Provide the (X, Y) coordinate of the cell's center where the given text is located.  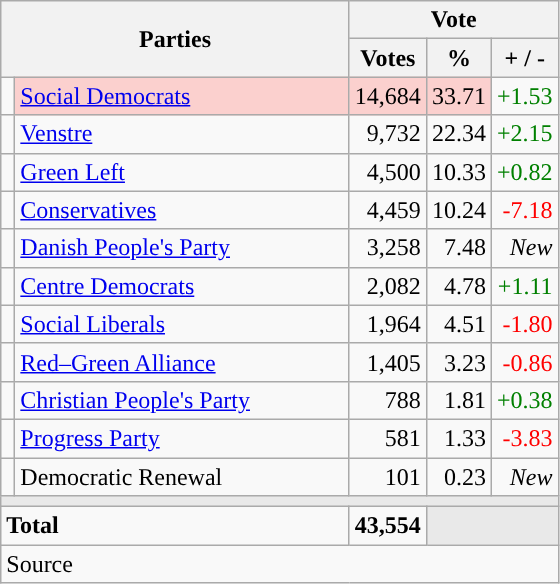
+0.38 (524, 400)
+1.53 (524, 96)
22.34 (458, 134)
Total (176, 526)
+ / - (524, 58)
3,258 (388, 248)
+1.11 (524, 286)
Venstre (182, 134)
Vote (454, 20)
4.51 (458, 324)
788 (388, 400)
14,684 (388, 96)
+0.82 (524, 172)
10.24 (458, 210)
1.33 (458, 438)
Democratic Renewal (182, 477)
Green Left (182, 172)
Danish People's Party (182, 248)
1.81 (458, 400)
Christian People's Party (182, 400)
Parties (176, 39)
43,554 (388, 526)
4,459 (388, 210)
9,732 (388, 134)
33.71 (458, 96)
-7.18 (524, 210)
Centre Democrats (182, 286)
581 (388, 438)
10.33 (458, 172)
101 (388, 477)
0.23 (458, 477)
-0.86 (524, 362)
1,964 (388, 324)
Red–Green Alliance (182, 362)
2,082 (388, 286)
Conservatives (182, 210)
Progress Party (182, 438)
3.23 (458, 362)
Votes (388, 58)
4.78 (458, 286)
-1.80 (524, 324)
Source (280, 564)
Social Liberals (182, 324)
+2.15 (524, 134)
1,405 (388, 362)
% (458, 58)
-3.83 (524, 438)
7.48 (458, 248)
4,500 (388, 172)
Social Democrats (182, 96)
